For the text-containing cell, return its midpoint in [x, y] coordinate format. 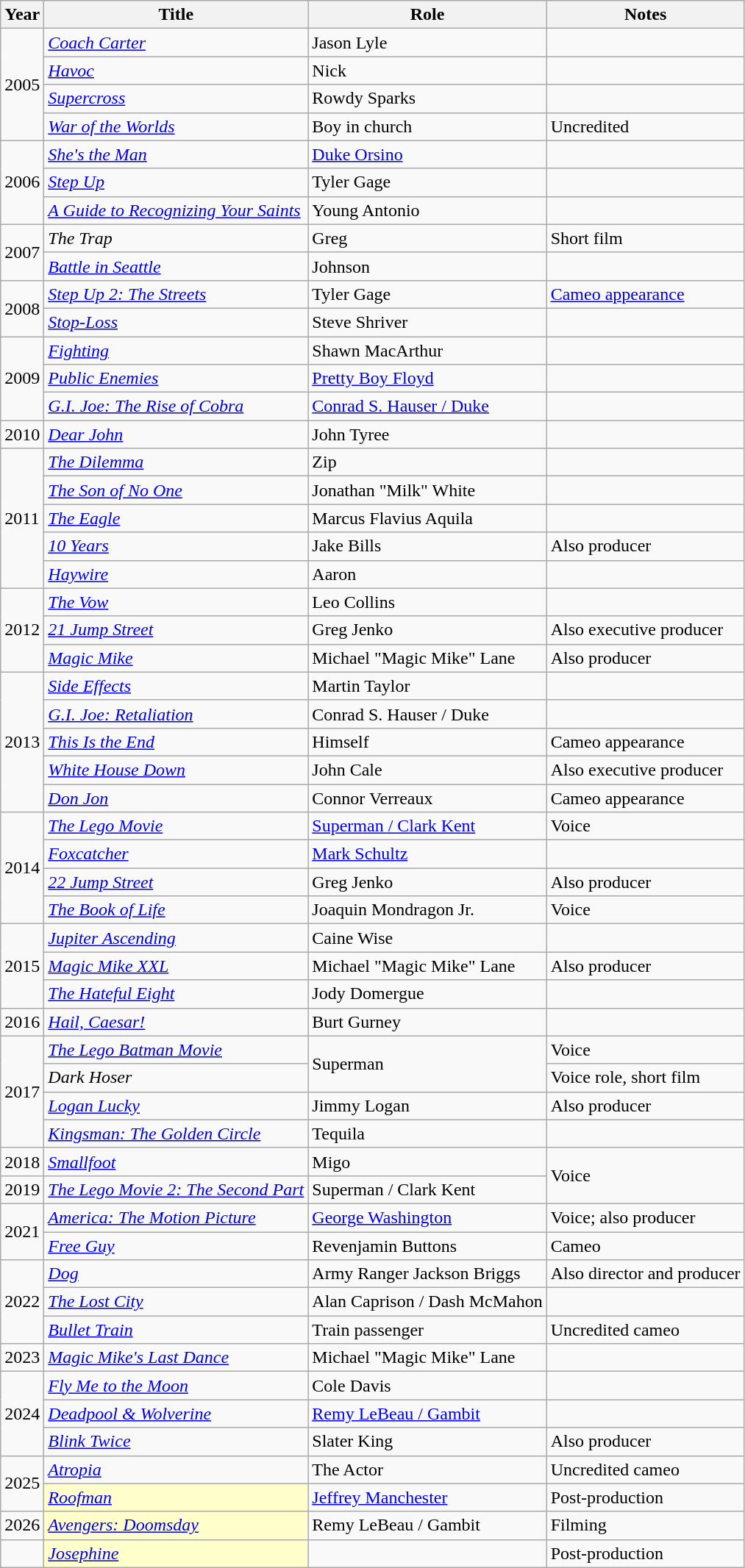
22 Jump Street [177, 882]
Jody Domergue [427, 994]
Jake Bills [427, 546]
Fighting [177, 351]
2026 [22, 1525]
This Is the End [177, 742]
Jonathan "Milk" White [427, 490]
The Hateful Eight [177, 994]
Also director and producer [646, 1274]
A Guide to Recognizing Your Saints [177, 210]
2016 [22, 1022]
Atropia [177, 1469]
Uncredited [646, 126]
Joaquin Mondragon Jr. [427, 910]
The Vow [177, 602]
2009 [22, 379]
2019 [22, 1189]
Josephine [177, 1553]
Alan Caprison / Dash McMahon [427, 1302]
2013 [22, 742]
The Lego Movie [177, 826]
John Tyree [427, 434]
Tequila [427, 1134]
The Eagle [177, 518]
Title [177, 15]
Kingsman: The Golden Circle [177, 1134]
The Actor [427, 1469]
Young Antonio [427, 210]
Connor Verreaux [427, 798]
She's the Man [177, 154]
2025 [22, 1483]
Havoc [177, 71]
Dark Hoser [177, 1078]
Step Up 2: The Streets [177, 294]
Dear John [177, 434]
George Washington [427, 1217]
2021 [22, 1231]
Battle in Seattle [177, 266]
Jimmy Logan [427, 1106]
The Trap [177, 238]
Notes [646, 15]
G.I. Joe: The Rise of Cobra [177, 407]
Army Ranger Jackson Briggs [427, 1274]
Train passenger [427, 1330]
Caine Wise [427, 938]
2017 [22, 1092]
Role [427, 15]
Jason Lyle [427, 43]
The Dilemma [177, 462]
Dog [177, 1274]
Free Guy [177, 1246]
The Book of Life [177, 910]
Filming [646, 1525]
2023 [22, 1358]
2022 [22, 1302]
Burt Gurney [427, 1022]
Foxcatcher [177, 854]
Stop-Loss [177, 322]
Zip [427, 462]
Magic Mike's Last Dance [177, 1358]
Side Effects [177, 686]
Don Jon [177, 798]
Marcus Flavius Aquila [427, 518]
Public Enemies [177, 379]
2006 [22, 182]
2008 [22, 308]
Pretty Boy Floyd [427, 379]
War of the Worlds [177, 126]
2015 [22, 966]
Fly Me to the Moon [177, 1386]
Coach Carter [177, 43]
The Lego Movie 2: The Second Part [177, 1189]
Magic Mike XXL [177, 966]
Johnson [427, 266]
Avengers: Doomsday [177, 1525]
Himself [427, 742]
Boy in church [427, 126]
2014 [22, 868]
The Son of No One [177, 490]
Supercross [177, 99]
Magic Mike [177, 658]
10 Years [177, 546]
2024 [22, 1414]
Duke Orsino [427, 154]
Voice role, short film [646, 1078]
2005 [22, 85]
Mark Schultz [427, 854]
The Lego Batman Movie [177, 1050]
Hail, Caesar! [177, 1022]
Jeffrey Manchester [427, 1497]
Deadpool & Wolverine [177, 1414]
2007 [22, 252]
G.I. Joe: Retaliation [177, 714]
Smallfoot [177, 1161]
Nick [427, 71]
2012 [22, 630]
Leo Collins [427, 602]
Martin Taylor [427, 686]
Roofman [177, 1497]
White House Down [177, 770]
Logan Lucky [177, 1106]
America: The Motion Picture [177, 1217]
Migo [427, 1161]
John Cale [427, 770]
21 Jump Street [177, 630]
Voice; also producer [646, 1217]
Greg [427, 238]
Blink Twice [177, 1442]
Shawn MacArthur [427, 351]
Cameo [646, 1246]
Cole Davis [427, 1386]
Haywire [177, 574]
Step Up [177, 182]
Revenjamin Buttons [427, 1246]
Jupiter Ascending [177, 938]
Steve Shriver [427, 322]
Bullet Train [177, 1330]
2018 [22, 1161]
2011 [22, 518]
Slater King [427, 1442]
Short film [646, 238]
2010 [22, 434]
The Lost City [177, 1302]
Year [22, 15]
Superman [427, 1064]
Aaron [427, 574]
Rowdy Sparks [427, 99]
